Capture the cell that displays the provided text and extract its (x, y) central coordinate. 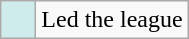
Led the league (112, 20)
